Pinpoint the cell where the given text exists, returning its [X, Y] midpoint coordinate. 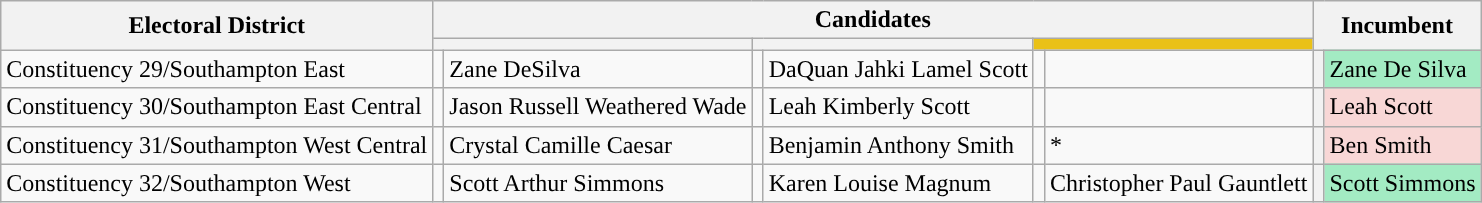
Karen Louise Magnum [898, 183]
Benjamin Anthony Smith [898, 145]
DaQuan Jahki Lamel Scott [898, 69]
Constituency 30/Southampton East Central [217, 107]
Leah Scott [1402, 107]
Scott Simmons [1402, 183]
Christopher Paul Gauntlett [1179, 183]
Ben Smith [1402, 145]
Scott Arthur Simmons [598, 183]
Constituency 32/Southampton West [217, 183]
Electoral District [217, 26]
Crystal Camille Caesar [598, 145]
Zane De Silva [1402, 69]
Incumbent [1397, 26]
Constituency 29/Southampton East [217, 69]
Leah Kimberly Scott [898, 107]
* [1179, 145]
Constituency 31/Southampton West Central [217, 145]
Jason Russell Weathered Wade [598, 107]
Candidates [873, 20]
Zane DeSilva [598, 69]
